Identify which cell holds the provided text, then report its (X, Y) central coordinate. 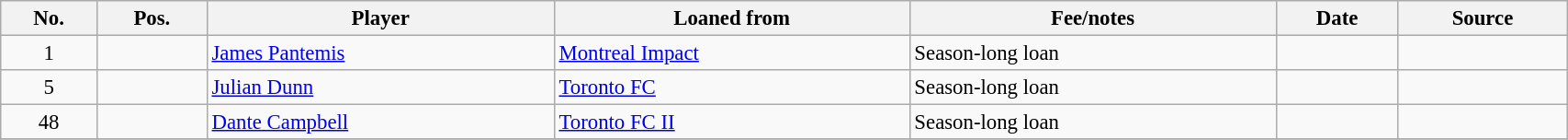
Loaned from (731, 18)
Pos. (152, 18)
Player (380, 18)
Toronto FC (731, 87)
1 (50, 53)
Montreal Impact (731, 53)
5 (50, 87)
James Pantemis (380, 53)
Source (1483, 18)
48 (50, 122)
Dante Campbell (380, 122)
Toronto FC II (731, 122)
Date (1337, 18)
Julian Dunn (380, 87)
No. (50, 18)
Fee/notes (1093, 18)
